Return [x, y] of the center of cell containing provided text 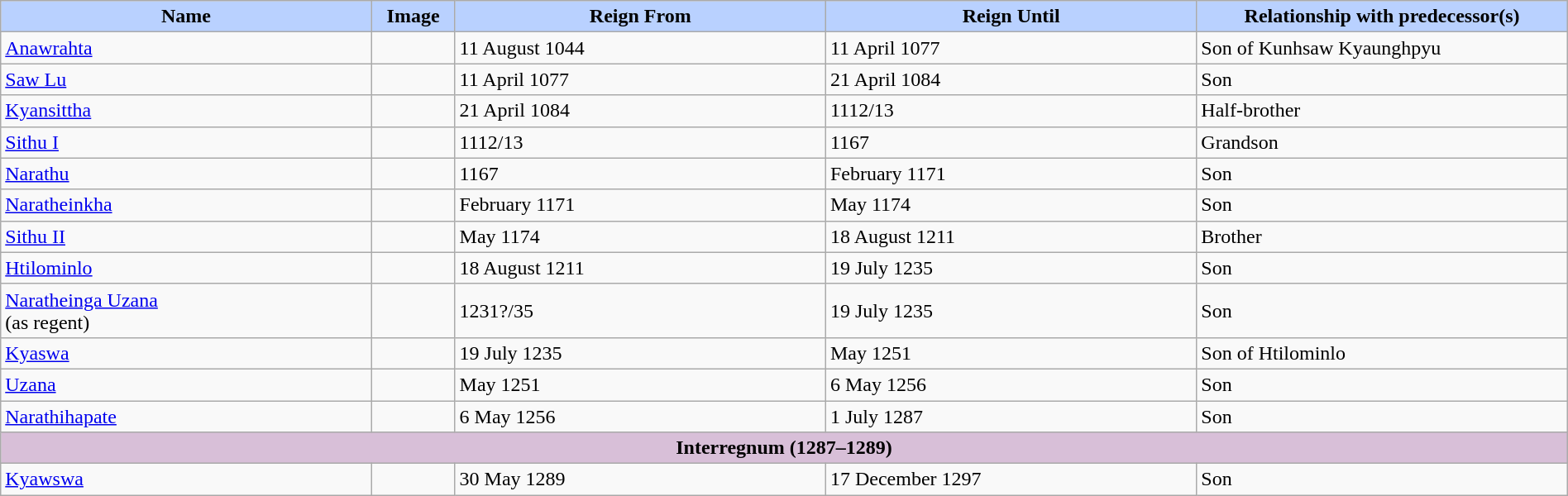
Sithu II [186, 236]
1231?/35 [640, 311]
Narathihapate [186, 416]
Htilominlo [186, 268]
Half-brother [1382, 111]
Uzana [186, 384]
17 December 1297 [1011, 479]
Saw Lu [186, 79]
Narathu [186, 174]
1 July 1287 [1011, 416]
Image [414, 17]
Grandson [1382, 142]
Relationship with predecessor(s) [1382, 17]
Naratheinkha [186, 205]
Son of Htilominlo [1382, 353]
Kyaswa [186, 353]
Brother [1382, 236]
Reign From [640, 17]
Anawrahta [186, 48]
Sithu I [186, 142]
30 May 1289 [640, 479]
Reign Until [1011, 17]
Son of Kunhsaw Kyaunghpyu [1382, 48]
Kyansittha [186, 111]
11 August 1044 [640, 48]
Kyawswa [186, 479]
Naratheinga Uzana (as regent) [186, 311]
Interregnum (1287–1289) [784, 448]
Name [186, 17]
